Pinpoint the cell where the given text exists, returning its [X, Y] midpoint coordinate. 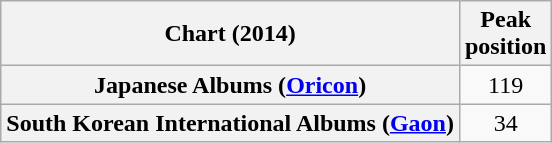
Peakposition [505, 34]
119 [505, 85]
34 [505, 123]
Chart (2014) [230, 34]
South Korean International Albums (Gaon) [230, 123]
Japanese Albums (Oricon) [230, 85]
